Detect which cell encompasses the target text, then output its [x, y] center coordinate. 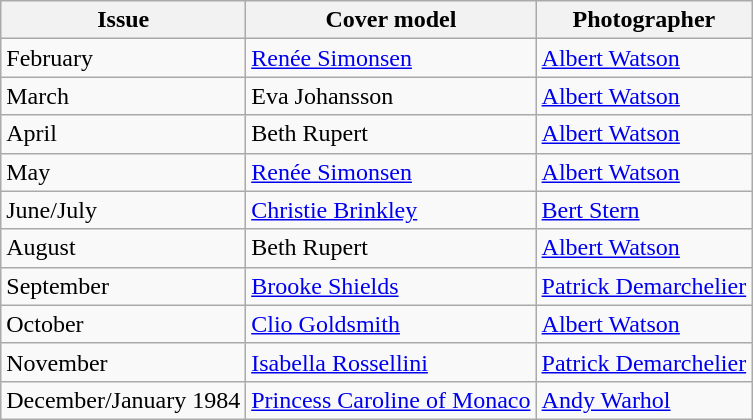
Christie Brinkley [391, 210]
September [124, 286]
June/July [124, 210]
October [124, 324]
November [124, 362]
Clio Goldsmith [391, 324]
February [124, 58]
May [124, 172]
Cover model [391, 20]
Eva Johansson [391, 96]
April [124, 134]
Issue [124, 20]
December/January 1984 [124, 400]
August [124, 248]
March [124, 96]
Bert Stern [644, 210]
Princess Caroline of Monaco [391, 400]
Photographer [644, 20]
Andy Warhol [644, 400]
Isabella Rossellini [391, 362]
Brooke Shields [391, 286]
